Provide the [X, Y] coordinate of the cell's center where the given text is located.  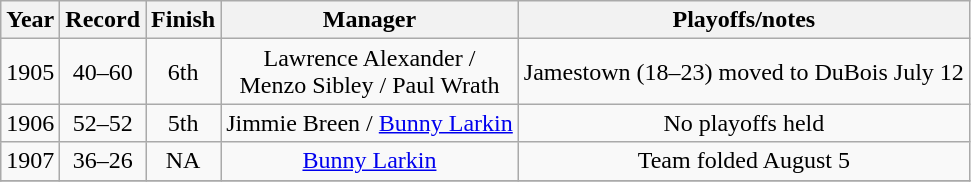
5th [184, 123]
Playoffs/notes [744, 20]
Lawrence Alexander / Menzo Sibley / Paul Wrath [370, 72]
Year [30, 20]
Record [103, 20]
1905 [30, 72]
Jamestown (18–23) moved to DuBois July 12 [744, 72]
Jimmie Breen / Bunny Larkin [370, 123]
No playoffs held [744, 123]
40–60 [103, 72]
Bunny Larkin [370, 161]
Finish [184, 20]
NA [184, 161]
6th [184, 72]
52–52 [103, 123]
1907 [30, 161]
36–26 [103, 161]
1906 [30, 123]
Team folded August 5 [744, 161]
Manager [370, 20]
